From the cell containing the given text, extract its center point as [X, Y] coordinate. 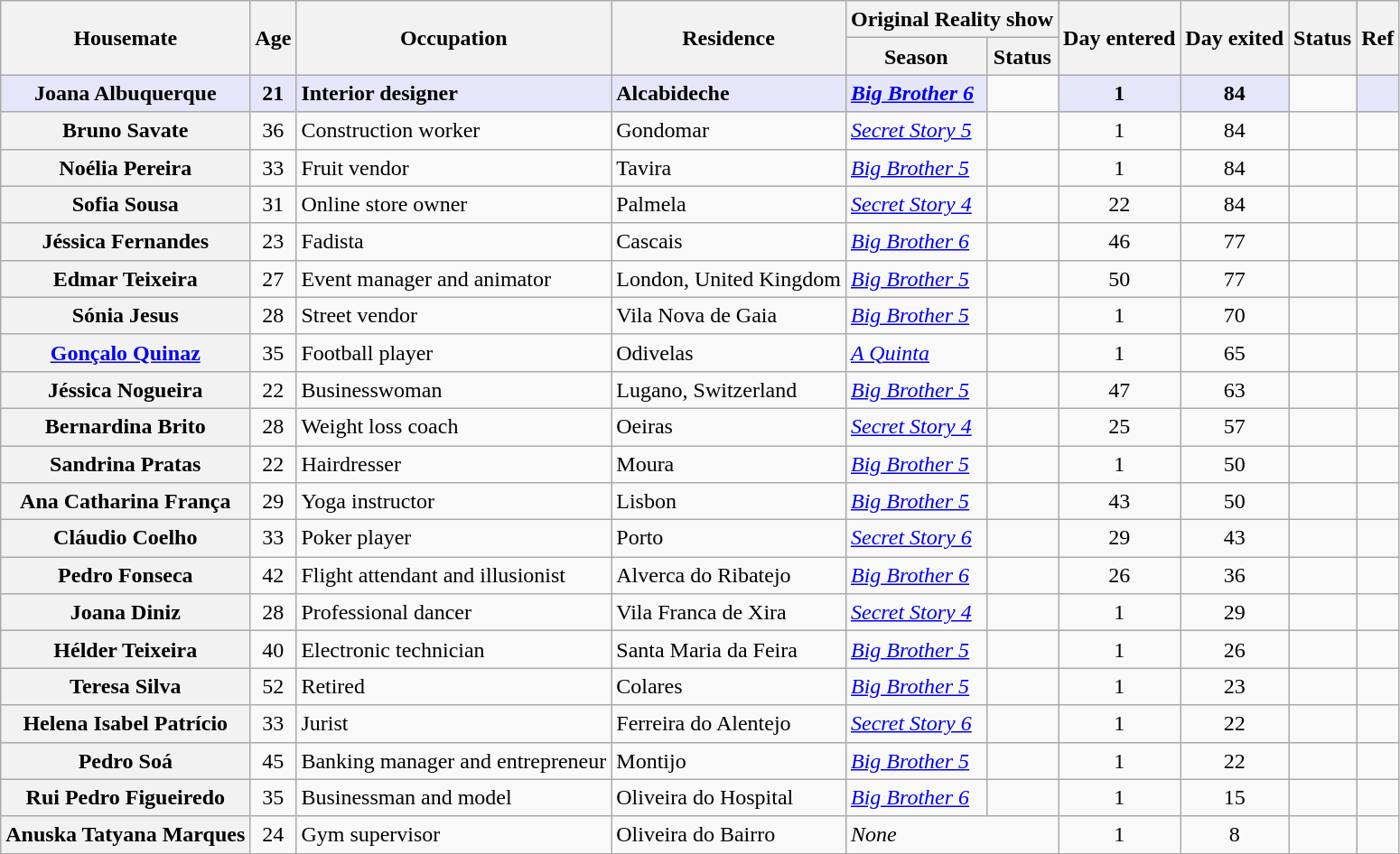
Vila Franca de Xira [729, 612]
A Quinta [916, 352]
Joana Diniz [126, 612]
Residence [729, 38]
8 [1235, 834]
Flight attendant and illusionist [453, 576]
Sofia Sousa [126, 204]
London, United Kingdom [729, 278]
Lugano, Switzerland [729, 390]
Sónia Jesus [126, 316]
Cláudio Coelho [126, 538]
None [952, 834]
Ref [1378, 38]
Jéssica Nogueira [126, 390]
Gondomar [729, 130]
Rui Pedro Figueiredo [126, 798]
Interior designer [453, 94]
Ferreira do Alentejo [729, 724]
42 [273, 576]
Electronic technician [453, 650]
Jurist [453, 724]
Lisbon [729, 502]
57 [1235, 426]
Helena Isabel Patrício [126, 724]
Season [916, 56]
52 [273, 686]
Age [273, 38]
Original Reality show [952, 20]
15 [1235, 798]
Anuska Tatyana Marques [126, 834]
Bernardina Brito [126, 426]
Edmar Teixeira [126, 278]
Retired [453, 686]
Fadista [453, 242]
Teresa Silva [126, 686]
Odivelas [729, 352]
Noélia Pereira [126, 168]
27 [273, 278]
Banking manager and entrepreneur [453, 760]
Fruit vendor [453, 168]
Vila Nova de Gaia [729, 316]
Hairdresser [453, 464]
Jéssica Fernandes [126, 242]
Pedro Soá [126, 760]
Oliveira do Hospital [729, 798]
Ana Catharina França [126, 502]
Bruno Savate [126, 130]
Oeiras [729, 426]
Oliveira do Bairro [729, 834]
Porto [729, 538]
24 [273, 834]
Weight loss coach [453, 426]
Santa Maria da Feira [729, 650]
Colares [729, 686]
Online store owner [453, 204]
Professional dancer [453, 612]
47 [1120, 390]
Hélder Teixeira [126, 650]
70 [1235, 316]
Secret Story 5 [916, 130]
46 [1120, 242]
45 [273, 760]
Businesswoman [453, 390]
Day entered [1120, 38]
21 [273, 94]
Street vendor [453, 316]
Sandrina Pratas [126, 464]
Pedro Fonseca [126, 576]
Gonçalo Quinaz [126, 352]
Occupation [453, 38]
Palmela [729, 204]
Poker player [453, 538]
Football player [453, 352]
Joana Albuquerque [126, 94]
Day exited [1235, 38]
Yoga instructor [453, 502]
Construction worker [453, 130]
Moura [729, 464]
Gym supervisor [453, 834]
Housemate [126, 38]
63 [1235, 390]
40 [273, 650]
Tavira [729, 168]
Alcabideche [729, 94]
Event manager and animator [453, 278]
65 [1235, 352]
Cascais [729, 242]
25 [1120, 426]
31 [273, 204]
Alverca do Ribatejo [729, 576]
Businessman and model [453, 798]
Montijo [729, 760]
